Search for the cell housing the specified text and yield its (x, y) center coordinate. 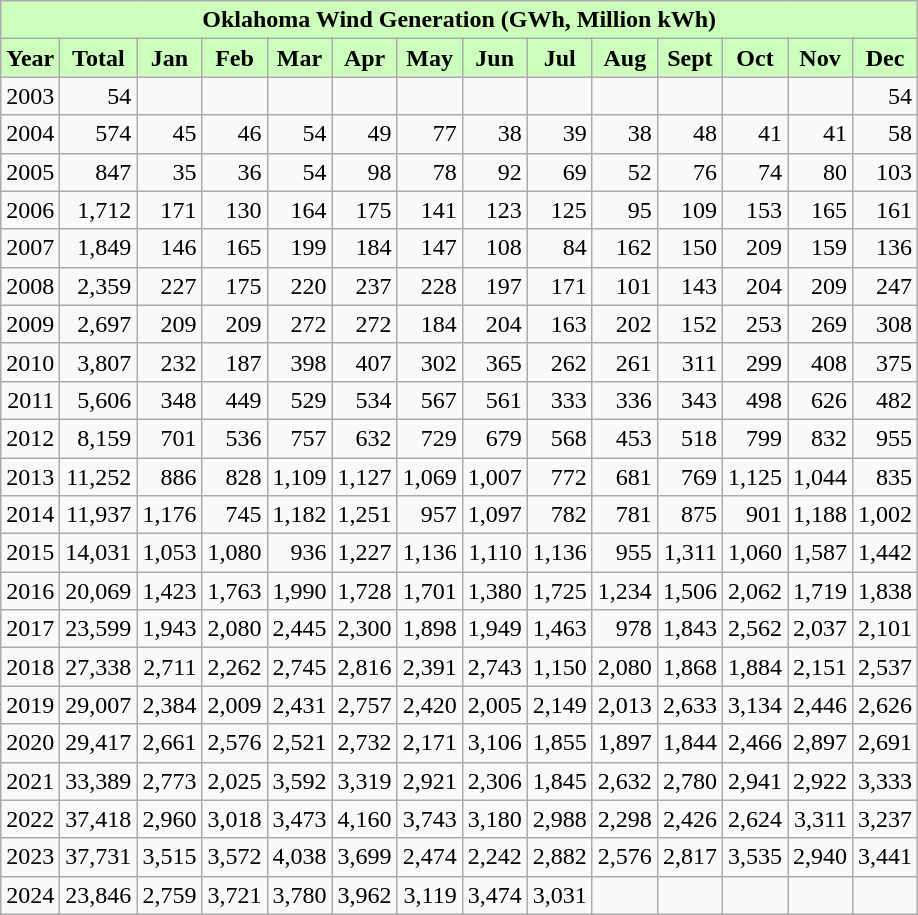
153 (754, 210)
407 (364, 362)
308 (886, 324)
2,151 (820, 667)
2,632 (624, 781)
3,515 (170, 857)
3,572 (234, 857)
262 (560, 362)
375 (886, 362)
58 (886, 134)
2,626 (886, 705)
679 (494, 438)
1,506 (690, 591)
45 (170, 134)
1,110 (494, 553)
23,599 (98, 629)
2,262 (234, 667)
772 (560, 477)
37,418 (98, 819)
2024 (30, 895)
2,149 (560, 705)
2,633 (690, 705)
2,037 (820, 629)
2021 (30, 781)
2,359 (98, 286)
Jun (494, 58)
3,592 (300, 781)
1,150 (560, 667)
1,044 (820, 477)
2,922 (820, 781)
1,845 (560, 781)
2,780 (690, 781)
2,562 (754, 629)
37,731 (98, 857)
8,159 (98, 438)
498 (754, 400)
745 (234, 515)
2,431 (300, 705)
1,127 (364, 477)
453 (624, 438)
2018 (30, 667)
1,701 (430, 591)
3,473 (300, 819)
901 (754, 515)
568 (560, 438)
886 (170, 477)
227 (170, 286)
2,474 (430, 857)
95 (624, 210)
Total (98, 58)
141 (430, 210)
199 (300, 248)
Mar (300, 58)
561 (494, 400)
Sept (690, 58)
1,897 (624, 743)
1,849 (98, 248)
2,391 (430, 667)
101 (624, 286)
3,780 (300, 895)
Aug (624, 58)
1,442 (886, 553)
1,380 (494, 591)
152 (690, 324)
847 (98, 172)
197 (494, 286)
2,537 (886, 667)
1,868 (690, 667)
11,252 (98, 477)
4,038 (300, 857)
35 (170, 172)
33,389 (98, 781)
2,732 (364, 743)
253 (754, 324)
482 (886, 400)
78 (430, 172)
23,846 (98, 895)
1,311 (690, 553)
1,855 (560, 743)
123 (494, 210)
164 (300, 210)
36 (234, 172)
1,943 (170, 629)
1,838 (886, 591)
14,031 (98, 553)
3,180 (494, 819)
2,384 (170, 705)
2,624 (754, 819)
2,025 (234, 781)
449 (234, 400)
2010 (30, 362)
365 (494, 362)
2,521 (300, 743)
3,134 (754, 705)
136 (886, 248)
3,962 (364, 895)
1,423 (170, 591)
2,242 (494, 857)
1,002 (886, 515)
2003 (30, 96)
228 (430, 286)
20,069 (98, 591)
Jan (170, 58)
98 (364, 172)
2,759 (170, 895)
2,298 (624, 819)
1,587 (820, 553)
46 (234, 134)
1,069 (430, 477)
147 (430, 248)
781 (624, 515)
681 (624, 477)
757 (300, 438)
29,007 (98, 705)
2,941 (754, 781)
109 (690, 210)
Jul (560, 58)
2,897 (820, 743)
143 (690, 286)
2,691 (886, 743)
343 (690, 400)
Feb (234, 58)
52 (624, 172)
2007 (30, 248)
Dec (886, 58)
3,699 (364, 857)
2,817 (690, 857)
782 (560, 515)
2,757 (364, 705)
2,988 (560, 819)
1,763 (234, 591)
74 (754, 172)
1,719 (820, 591)
2005 (30, 172)
232 (170, 362)
3,018 (234, 819)
2,960 (170, 819)
536 (234, 438)
29,417 (98, 743)
828 (234, 477)
957 (430, 515)
69 (560, 172)
835 (886, 477)
701 (170, 438)
1,844 (690, 743)
2,445 (300, 629)
161 (886, 210)
269 (820, 324)
1,097 (494, 515)
130 (234, 210)
408 (820, 362)
48 (690, 134)
2,300 (364, 629)
247 (886, 286)
2,009 (234, 705)
2023 (30, 857)
2,466 (754, 743)
202 (624, 324)
1,176 (170, 515)
2,743 (494, 667)
3,106 (494, 743)
2,921 (430, 781)
2,446 (820, 705)
146 (170, 248)
1,182 (300, 515)
2013 (30, 477)
1,007 (494, 477)
163 (560, 324)
80 (820, 172)
978 (624, 629)
1,990 (300, 591)
1,251 (364, 515)
875 (690, 515)
Apr (364, 58)
1,949 (494, 629)
398 (300, 362)
2015 (30, 553)
1,898 (430, 629)
Nov (820, 58)
1,725 (560, 591)
1,884 (754, 667)
2,013 (624, 705)
76 (690, 172)
2,101 (886, 629)
159 (820, 248)
2006 (30, 210)
3,119 (430, 895)
162 (624, 248)
1,227 (364, 553)
3,474 (494, 895)
2,816 (364, 667)
518 (690, 438)
2,426 (690, 819)
3,319 (364, 781)
2,171 (430, 743)
799 (754, 438)
4,160 (364, 819)
1,234 (624, 591)
2009 (30, 324)
108 (494, 248)
1,188 (820, 515)
11,937 (98, 515)
348 (170, 400)
220 (300, 286)
299 (754, 362)
1,843 (690, 629)
May (430, 58)
2,306 (494, 781)
2,711 (170, 667)
2,882 (560, 857)
49 (364, 134)
769 (690, 477)
333 (560, 400)
1,053 (170, 553)
1,463 (560, 629)
3,031 (560, 895)
2,420 (430, 705)
567 (430, 400)
3,721 (234, 895)
2012 (30, 438)
77 (430, 134)
2,697 (98, 324)
1,080 (234, 553)
2,745 (300, 667)
103 (886, 172)
2016 (30, 591)
2004 (30, 134)
Oklahoma Wind Generation (GWh, Million kWh) (460, 20)
187 (234, 362)
1,728 (364, 591)
336 (624, 400)
311 (690, 362)
3,743 (430, 819)
3,535 (754, 857)
261 (624, 362)
1,712 (98, 210)
2,773 (170, 781)
5,606 (98, 400)
3,311 (820, 819)
1,060 (754, 553)
302 (430, 362)
2020 (30, 743)
39 (560, 134)
Year (30, 58)
2017 (30, 629)
2019 (30, 705)
2,005 (494, 705)
936 (300, 553)
3,441 (886, 857)
626 (820, 400)
237 (364, 286)
Oct (754, 58)
2011 (30, 400)
3,237 (886, 819)
3,333 (886, 781)
632 (364, 438)
832 (820, 438)
2014 (30, 515)
1,109 (300, 477)
529 (300, 400)
534 (364, 400)
2,940 (820, 857)
2022 (30, 819)
729 (430, 438)
27,338 (98, 667)
2,062 (754, 591)
150 (690, 248)
3,807 (98, 362)
125 (560, 210)
2,661 (170, 743)
574 (98, 134)
1,125 (754, 477)
2008 (30, 286)
92 (494, 172)
84 (560, 248)
